Identify which cell holds the provided text, then report its (x, y) central coordinate. 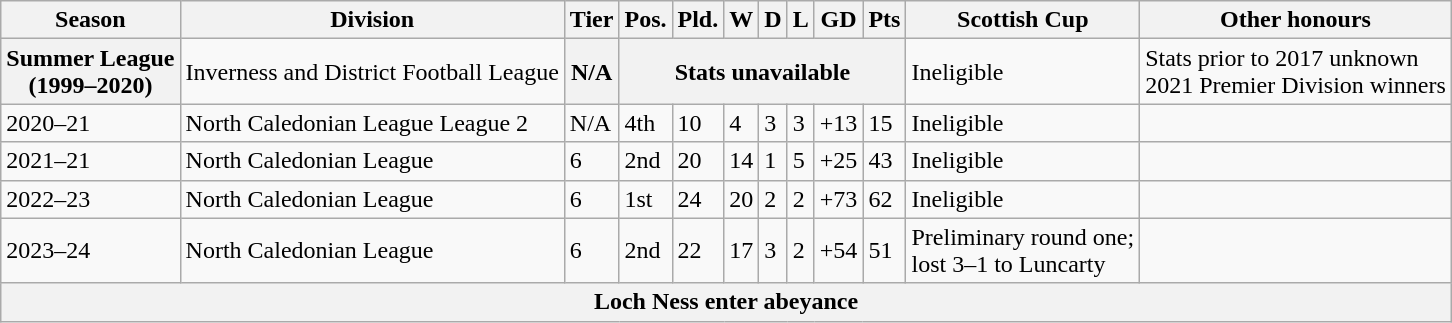
2020–21 (90, 123)
Tier (592, 20)
14 (742, 161)
62 (884, 199)
+25 (838, 161)
L (800, 20)
4 (742, 123)
1 (773, 161)
Pos. (646, 20)
Season (90, 20)
Summer League(1999–2020) (90, 72)
22 (698, 250)
4th (646, 123)
17 (742, 250)
Loch Ness enter abeyance (726, 302)
+73 (838, 199)
Pld. (698, 20)
2021–21 (90, 161)
2022–23 (90, 199)
Stats prior to 2017 unknown2021 Premier Division winners (1296, 72)
Scottish Cup (1023, 20)
10 (698, 123)
Preliminary round one;lost 3–1 to Luncarty (1023, 250)
Division (372, 20)
51 (884, 250)
Other honours (1296, 20)
15 (884, 123)
2023–24 (90, 250)
D (773, 20)
Pts (884, 20)
+13 (838, 123)
Stats unavailable (762, 72)
Inverness and District Football League (372, 72)
1st (646, 199)
24 (698, 199)
W (742, 20)
North Caledonian League League 2 (372, 123)
5 (800, 161)
+54 (838, 250)
43 (884, 161)
GD (838, 20)
